Provide the (x, y) coordinate of the cell's center where the given text is located.  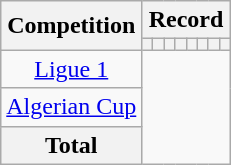
Record (186, 20)
Total (72, 145)
Algerian Cup (72, 107)
Ligue 1 (72, 69)
Competition (72, 26)
